Scan for the cell matching the given text and deliver its [X, Y] coordinate at center. 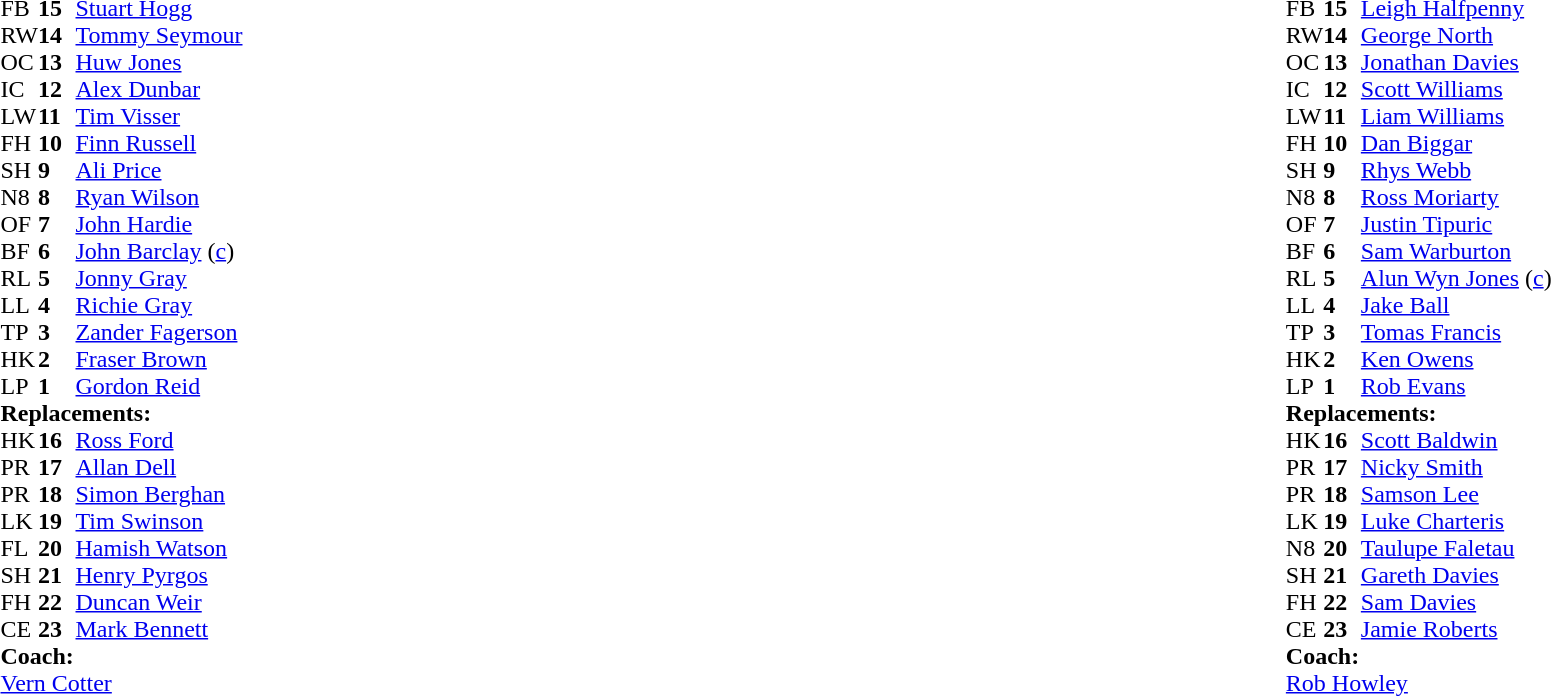
Duncan Weir [160, 602]
Allan Dell [160, 468]
Replacements: [121, 414]
Finn Russell [160, 144]
Tim Visser [160, 116]
Ryan Wilson [160, 198]
John Barclay (c) [160, 252]
FL [19, 548]
Ross Ford [160, 440]
Henry Pyrgos [160, 576]
John Hardie [160, 224]
Jonny Gray [160, 278]
Zander Fagerson [160, 332]
Tommy Seymour [160, 36]
Simon Berghan [160, 494]
Richie Gray [160, 306]
Coach: [121, 656]
Hamish Watson [160, 548]
Alex Dunbar [160, 90]
Gordon Reid [160, 386]
Fraser Brown [160, 360]
Mark Bennett [160, 630]
Huw Jones [160, 62]
Ali Price [160, 170]
Tim Swinson [160, 522]
